Locate the cell with the specified text and output its [x, y] center coordinate. 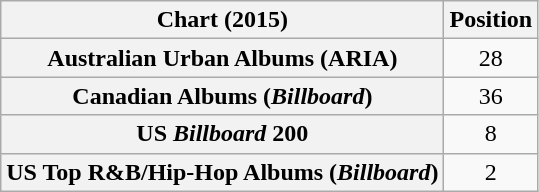
36 [491, 96]
US Top R&B/Hip-Hop Albums (Billboard) [222, 172]
Chart (2015) [222, 20]
28 [491, 58]
Canadian Albums (Billboard) [222, 96]
Australian Urban Albums (ARIA) [222, 58]
2 [491, 172]
US Billboard 200 [222, 134]
Position [491, 20]
8 [491, 134]
